Return (x, y) of the center of cell containing provided text 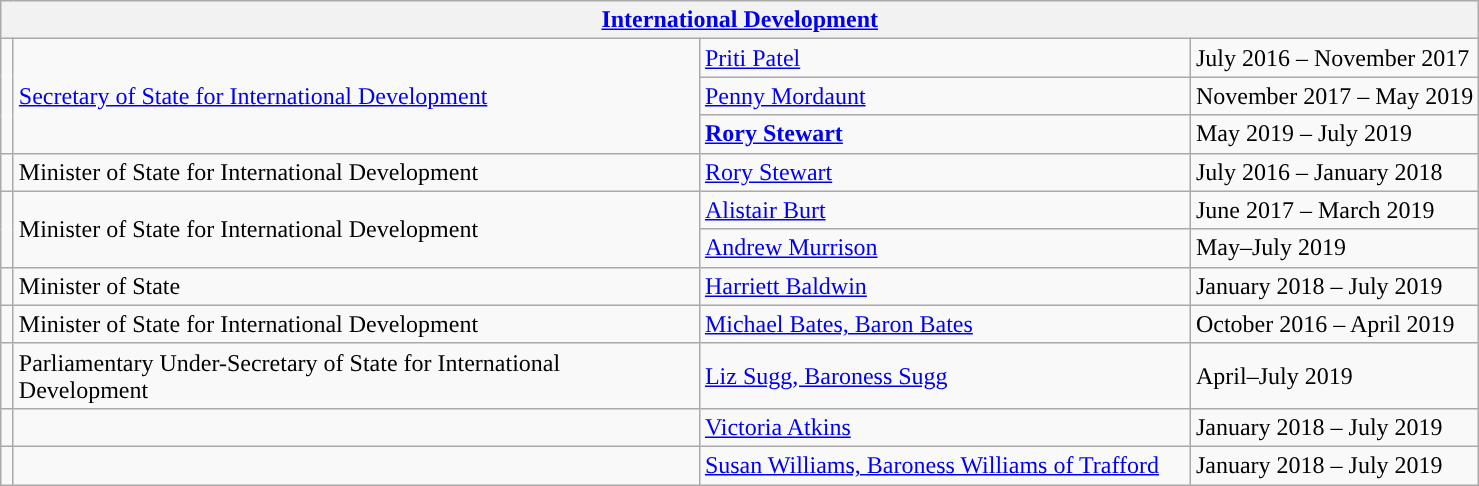
Alistair Burt (944, 210)
Priti Patel (944, 58)
Harriett Baldwin (944, 286)
November 2017 – May 2019 (1334, 96)
April–July 2019 (1334, 376)
May–July 2019 (1334, 248)
Minister of State (356, 286)
July 2016 – January 2018 (1334, 172)
June 2017 – March 2019 (1334, 210)
International Development (740, 20)
October 2016 – April 2019 (1334, 324)
July 2016 – November 2017 (1334, 58)
May 2019 – July 2019 (1334, 134)
Michael Bates, Baron Bates (944, 324)
Penny Mordaunt (944, 96)
Secretary of State for International Development (356, 96)
Susan Williams, Baroness Williams of Trafford (944, 465)
Victoria Atkins (944, 427)
Liz Sugg, Baroness Sugg (944, 376)
Andrew Murrison (944, 248)
Parliamentary Under-Secretary of State for International Development (356, 376)
